Scan for the cell matching the given text and deliver its (x, y) coordinate at center. 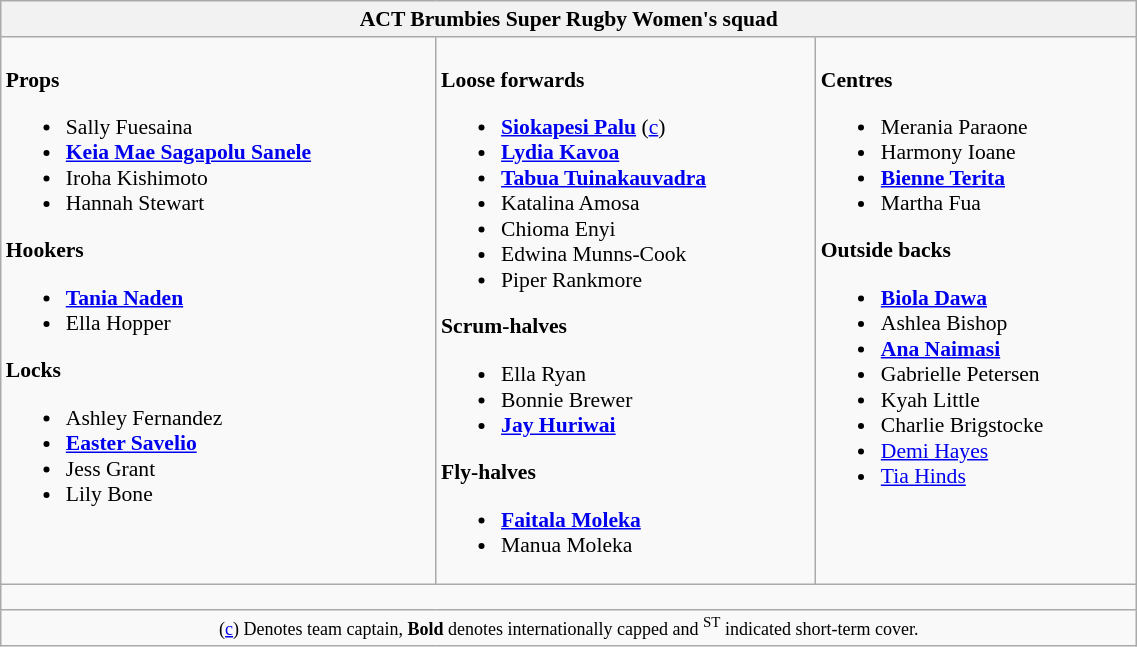
(c) Denotes team captain, Bold denotes internationally capped and ST indicated short-term cover. (569, 628)
ACT Brumbies Super Rugby Women's squad (569, 19)
